Pinpoint the cell where the given text exists, returning its [x, y] midpoint coordinate. 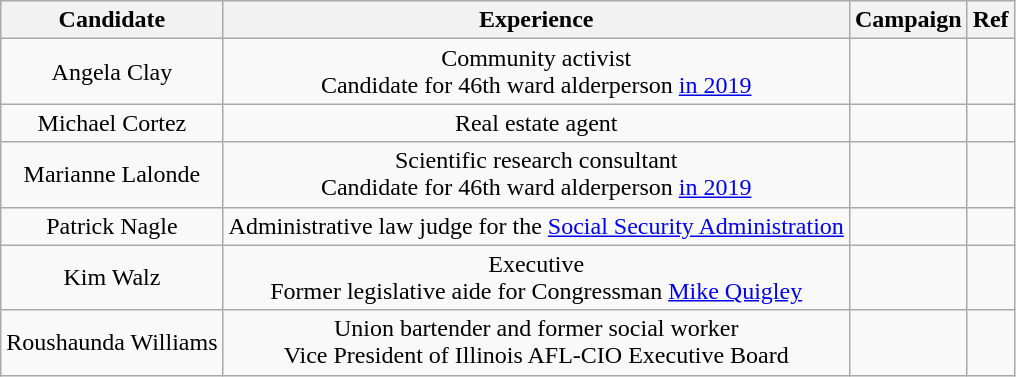
Administrative law judge for the Social Security Administration [536, 226]
ExecutiveFormer legislative aide for Congressman Mike Quigley [536, 278]
Kim Walz [112, 278]
Angela Clay [112, 72]
Michael Cortez [112, 123]
Union bartender and former social workerVice President of Illinois AFL-CIO Executive Board [536, 342]
Experience [536, 20]
Ref [990, 20]
Roushaunda Williams [112, 342]
Patrick Nagle [112, 226]
Real estate agent [536, 123]
Community activistCandidate for 46th ward alderperson in 2019 [536, 72]
Marianne Lalonde [112, 174]
Candidate [112, 20]
Campaign [908, 20]
Scientific research consultantCandidate for 46th ward alderperson in 2019 [536, 174]
